Output the (x, y) coordinate of the center of the cell containing the given text.  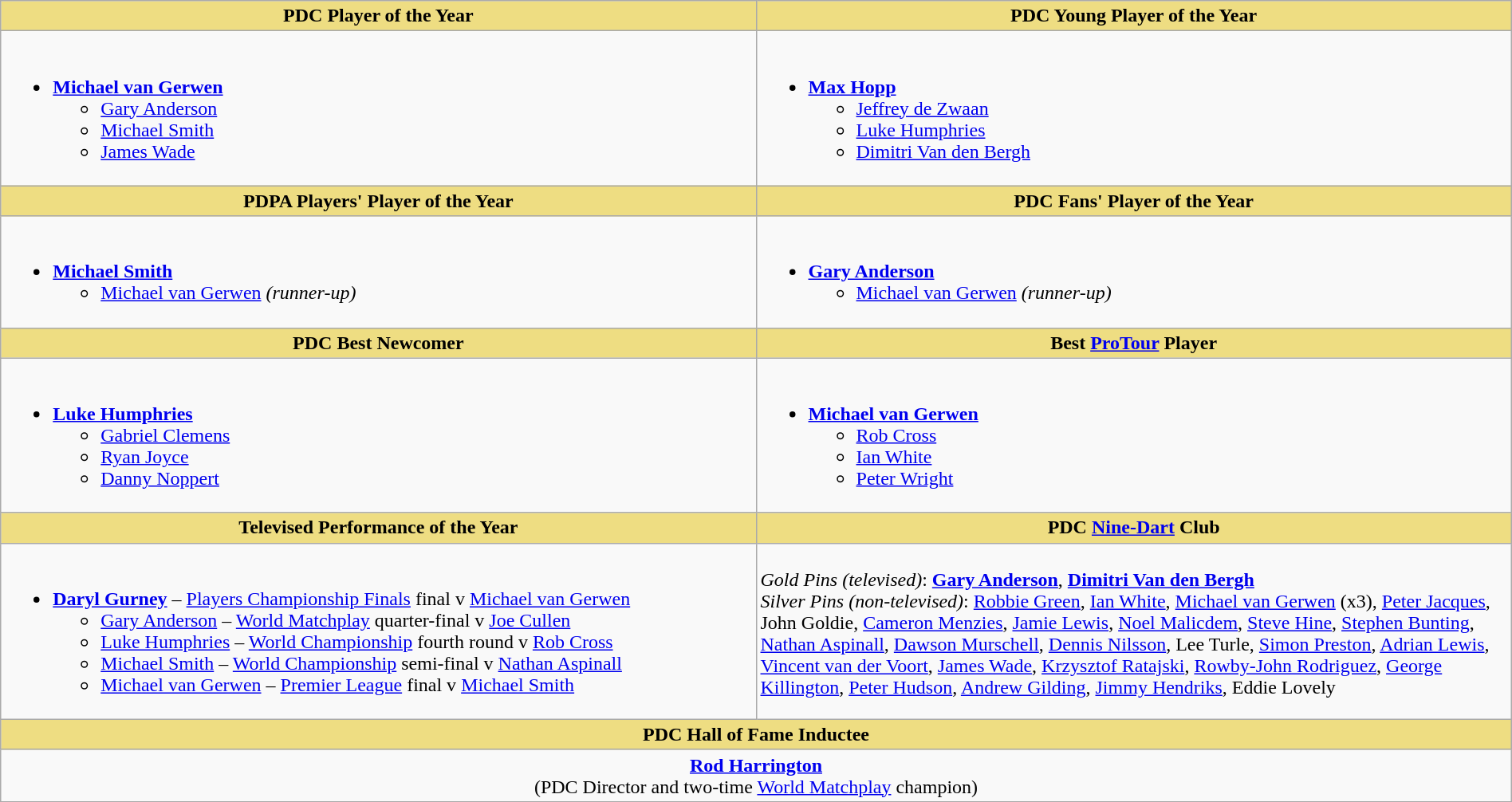
Michael van GerwenRob CrossIan WhitePeter Wright (1134, 435)
Gary AndersonMichael van Gerwen (runner-up) (1134, 272)
Michael SmithMichael van Gerwen (runner-up) (378, 272)
PDC Best Newcomer (378, 343)
PDC Fans' Player of the Year (1134, 201)
Michael van GerwenGary AndersonMichael SmithJames Wade (378, 108)
Luke HumphriesGabriel ClemensRyan JoyceDanny Noppert (378, 435)
PDC Player of the Year (378, 16)
PDC Hall of Fame Inductee (756, 734)
PDC Nine-Dart Club (1134, 528)
Best ProTour Player (1134, 343)
Televised Performance of the Year (378, 528)
PDC Young Player of the Year (1134, 16)
Max HoppJeffrey de ZwaanLuke HumphriesDimitri Van den Bergh (1134, 108)
PDPA Players' Player of the Year (378, 201)
Rod Harrington(PDC Director and two-time World Matchplay champion) (756, 775)
